Output the (x, y) coordinate of the center of the cell containing the given text.  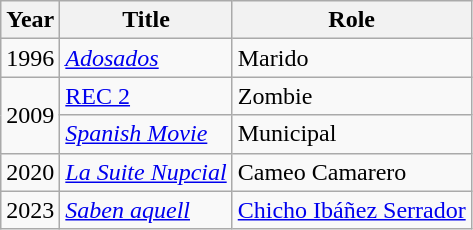
Spanish Movie (146, 134)
Municipal (352, 134)
REC 2 (146, 96)
1996 (30, 58)
Year (30, 20)
Zombie (352, 96)
Saben aquell (146, 210)
Adosados (146, 58)
2009 (30, 115)
La Suite Nupcial (146, 172)
Role (352, 20)
2023 (30, 210)
2020 (30, 172)
Title (146, 20)
Chicho Ibáñez Serrador (352, 210)
Cameo Camarero (352, 172)
Marido (352, 58)
